Extract the [x, y] coordinate from the center of the cell holding the provided text.  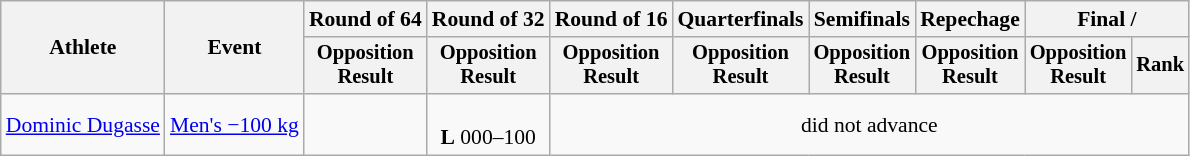
Rank [1160, 66]
Event [234, 48]
Final / [1107, 19]
Dominic Dugasse [83, 124]
Quarterfinals [741, 19]
Repechage [970, 19]
Semifinals [862, 19]
Men's −100 kg [234, 124]
Round of 16 [612, 19]
L 000–100 [488, 124]
did not advance [870, 124]
Round of 32 [488, 19]
Athlete [83, 48]
Round of 64 [366, 19]
